Determine the (X, Y) coordinate at the center of the cell enclosing the given text.  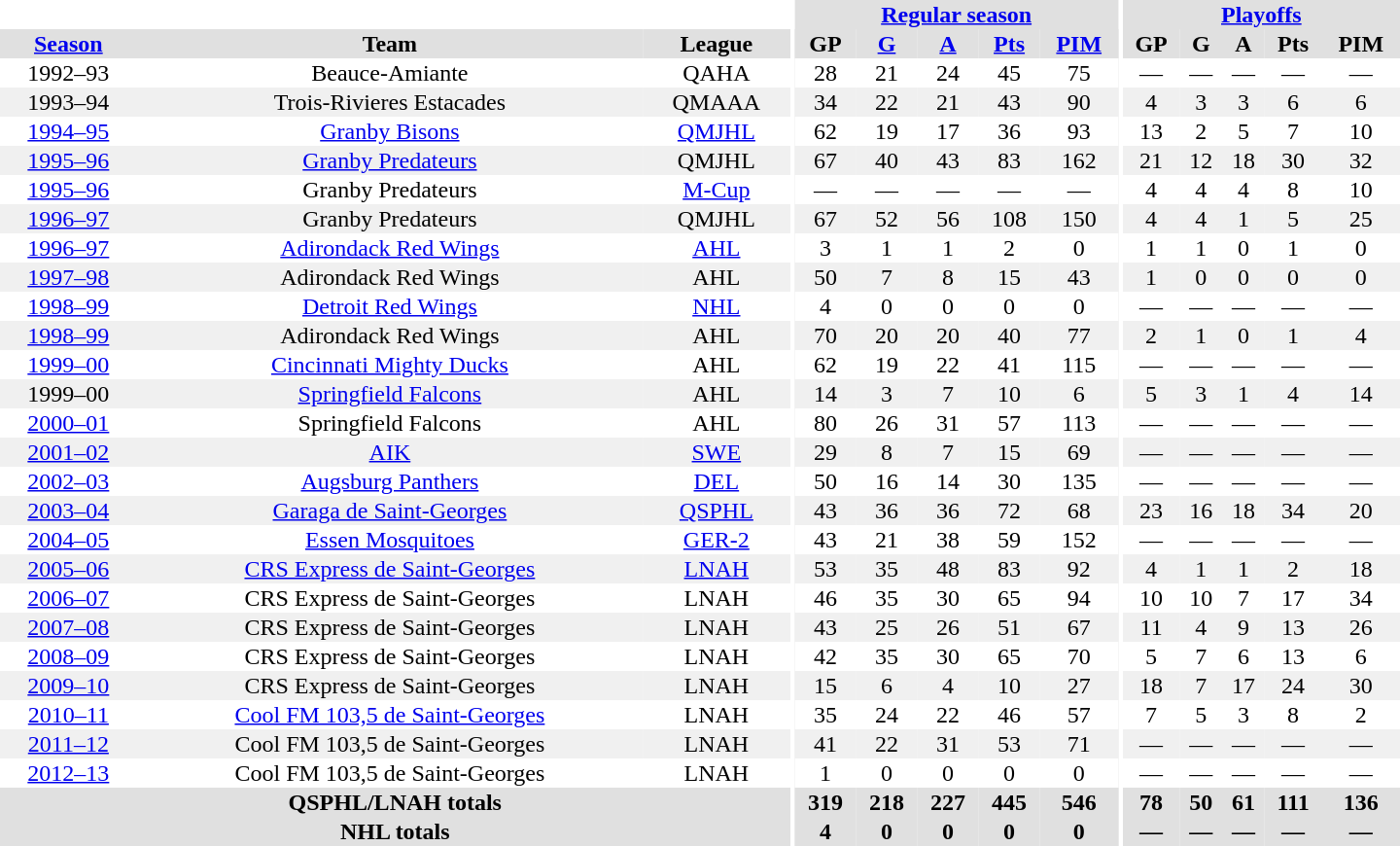
QSPHL/LNAH totals (395, 802)
Detroit Red Wings (390, 306)
68 (1079, 511)
Beauce-Amiante (390, 73)
QSPHL (716, 511)
51 (1009, 627)
152 (1079, 540)
SWE (716, 452)
Garaga de Saint-Georges (390, 511)
AIK (390, 452)
11 (1151, 627)
Season (68, 44)
150 (1079, 219)
72 (1009, 511)
QMAAA (716, 102)
218 (887, 802)
2006–07 (68, 598)
108 (1009, 219)
56 (949, 219)
QAHA (716, 73)
52 (887, 219)
2003–04 (68, 511)
2001–02 (68, 452)
135 (1079, 481)
2004–05 (68, 540)
2012–13 (68, 773)
61 (1243, 802)
38 (949, 540)
111 (1293, 802)
94 (1079, 598)
29 (824, 452)
227 (949, 802)
2002–03 (68, 481)
71 (1079, 744)
GER-2 (716, 540)
2008–09 (68, 656)
23 (1151, 511)
M-Cup (716, 190)
12 (1201, 160)
162 (1079, 160)
2007–08 (68, 627)
1997–98 (68, 277)
1992–93 (68, 73)
90 (1079, 102)
445 (1009, 802)
77 (1079, 335)
1993–94 (68, 102)
93 (1079, 131)
92 (1079, 569)
113 (1079, 423)
2005–06 (68, 569)
NHL (716, 306)
69 (1079, 452)
Granby Bisons (390, 131)
Trois-Rivieres Estacades (390, 102)
32 (1361, 160)
Regular season (956, 15)
80 (824, 423)
2010–11 (68, 715)
48 (949, 569)
Augsburg Panthers (390, 481)
59 (1009, 540)
DEL (716, 481)
115 (1079, 365)
78 (1151, 802)
Playoffs (1262, 15)
Team (390, 44)
75 (1079, 73)
1994–95 (68, 131)
319 (824, 802)
League (716, 44)
28 (824, 73)
136 (1361, 802)
2000–01 (68, 423)
9 (1243, 627)
2011–12 (68, 744)
NHL totals (395, 831)
42 (824, 656)
546 (1079, 802)
Cincinnati Mighty Ducks (390, 365)
2009–10 (68, 686)
27 (1079, 686)
45 (1009, 73)
Essen Mosquitoes (390, 540)
